Return [X, Y] of the center of cell containing provided text 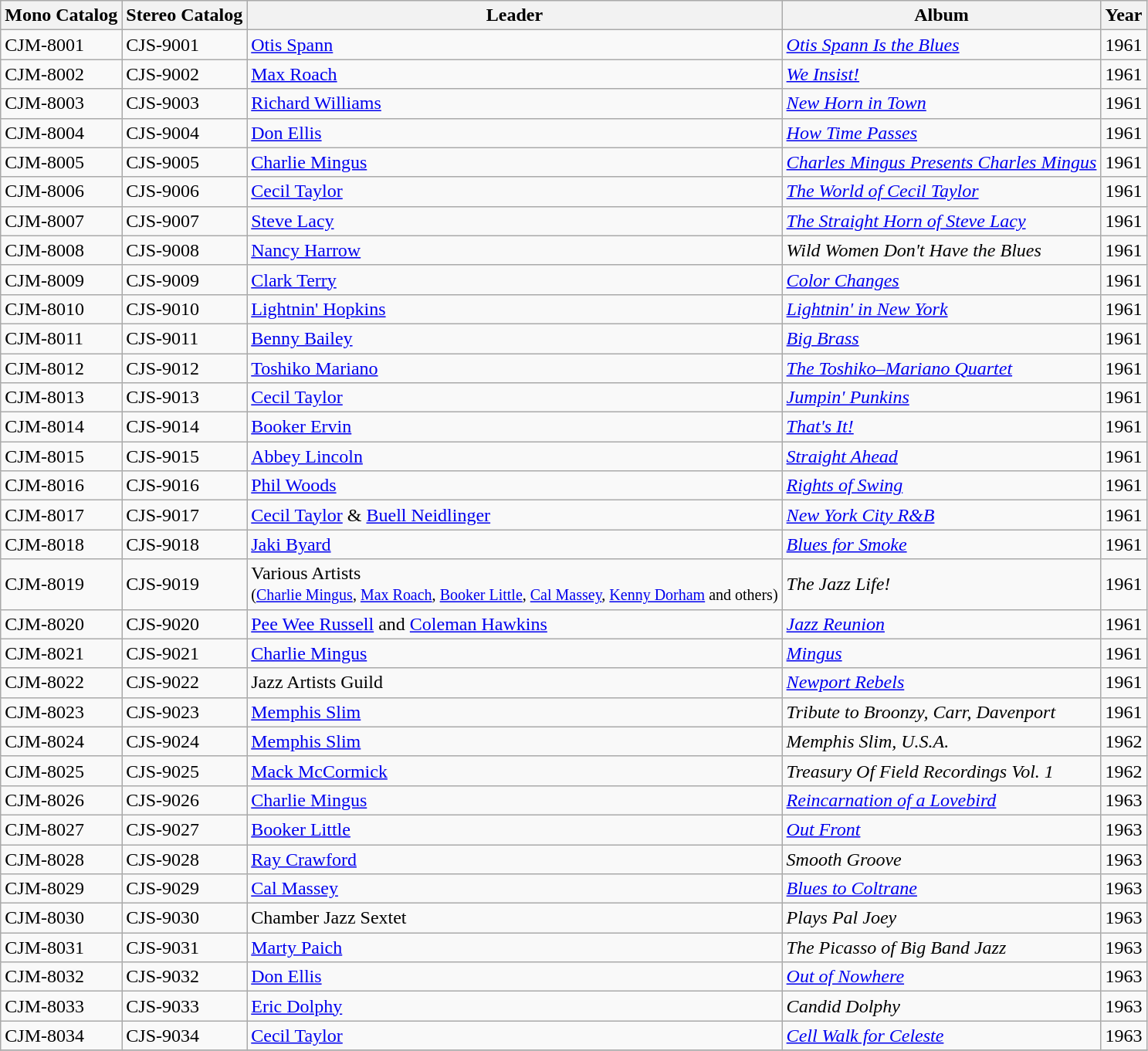
CJM-8003 [62, 103]
Blues for Smoke [942, 544]
Otis Spann Is the Blues [942, 45]
CJM-8005 [62, 162]
CJS-9010 [185, 309]
Ray Crawford [514, 859]
CJS-9021 [185, 653]
CJM-8007 [62, 221]
Out of Nowhere [942, 977]
CJM-8010 [62, 309]
CJM-8031 [62, 948]
CJM-8024 [62, 741]
Nancy Harrow [514, 250]
CJM-8021 [62, 653]
CJS-9017 [185, 515]
Plays Pal Joey [942, 918]
CJS-9025 [185, 771]
Mono Catalog [62, 15]
Pee Wee Russell and Coleman Hawkins [514, 624]
Stereo Catalog [185, 15]
Abbey Lincoln [514, 456]
Lightnin' Hopkins [514, 309]
Booker Ervin [514, 427]
Otis Spann [514, 45]
CJS-9007 [185, 221]
CJS-9014 [185, 427]
CJM-8006 [62, 192]
Candid Dolphy [942, 1006]
CJM-8032 [62, 977]
Steve Lacy [514, 221]
CJM-8013 [62, 398]
CJM-8008 [62, 250]
CJS-9019 [185, 584]
That's It! [942, 427]
Phil Woods [514, 486]
Rights of Swing [942, 486]
Cal Massey [514, 889]
CJS-9030 [185, 918]
CJS-9034 [185, 1036]
New Horn in Town [942, 103]
Smooth Groove [942, 859]
Charles Mingus Presents Charles Mingus [942, 162]
Jazz Artists Guild [514, 683]
CJM-8023 [62, 712]
Out Front [942, 829]
CJM-8022 [62, 683]
CJM-8027 [62, 829]
Lightnin' in New York [942, 309]
Leader [514, 15]
CJS-9013 [185, 398]
CJM-8009 [62, 280]
CJM-8012 [62, 368]
CJM-8011 [62, 338]
The World of Cecil Taylor [942, 192]
CJM-8026 [62, 800]
CJS-9027 [185, 829]
Jumpin' Punkins [942, 398]
CJS-9001 [185, 45]
CJS-9031 [185, 948]
CJS-9004 [185, 133]
CJM-8018 [62, 544]
Straight Ahead [942, 456]
The Picasso of Big Band Jazz [942, 948]
Blues to Coltrane [942, 889]
Jazz Reunion [942, 624]
CJS-9005 [185, 162]
Album [942, 15]
CJS-9032 [185, 977]
Wild Women Don't Have the Blues [942, 250]
CJS-9006 [185, 192]
CJS-9011 [185, 338]
Toshiko Mariano [514, 368]
CJS-9016 [185, 486]
Cell Walk for Celeste [942, 1036]
CJM-8034 [62, 1036]
Max Roach [514, 74]
CJS-9029 [185, 889]
CJS-9033 [185, 1006]
Chamber Jazz Sextet [514, 918]
CJM-8015 [62, 456]
We Insist! [942, 74]
Tribute to Broonzy, Carr, Davenport [942, 712]
CJS-9009 [185, 280]
CJM-8029 [62, 889]
CJS-9003 [185, 103]
CJS-9026 [185, 800]
CJM-8019 [62, 584]
Eric Dolphy [514, 1006]
Mack McCormick [514, 771]
Various Artists (Charlie Mingus, Max Roach, Booker Little, Cal Massey, Kenny Dorham and others) [514, 584]
Year [1124, 15]
The Jazz Life! [942, 584]
CJS-9008 [185, 250]
CJS-9012 [185, 368]
Memphis Slim, U.S.A. [942, 741]
CJS-9024 [185, 741]
How Time Passes [942, 133]
Jaki Byard [514, 544]
Reincarnation of a Lovebird [942, 800]
CJM-8030 [62, 918]
CJM-8001 [62, 45]
CJM-8016 [62, 486]
CJM-8020 [62, 624]
CJM-8025 [62, 771]
The Toshiko–Mariano Quartet [942, 368]
Cecil Taylor & Buell Neidlinger [514, 515]
CJM-8004 [62, 133]
CJS-9015 [185, 456]
Big Brass [942, 338]
CJS-9002 [185, 74]
New York City R&B [942, 515]
The Straight Horn of Steve Lacy [942, 221]
Booker Little [514, 829]
CJM-8002 [62, 74]
CJM-8028 [62, 859]
CJS-9020 [185, 624]
CJS-9023 [185, 712]
CJS-9022 [185, 683]
Clark Terry [514, 280]
Benny Bailey [514, 338]
Treasury Of Field Recordings Vol. 1 [942, 771]
CJM-8033 [62, 1006]
CJS-9028 [185, 859]
CJM-8014 [62, 427]
Color Changes [942, 280]
CJM-8017 [62, 515]
Mingus [942, 653]
Richard Williams [514, 103]
Marty Paich [514, 948]
CJS-9018 [185, 544]
Newport Rebels [942, 683]
